Search for the cell housing the specified text and yield its [X, Y] center coordinate. 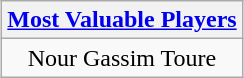
Most Valuable Players [122, 20]
Nour Gassim Toure [122, 58]
